Detect which cell encompasses the target text, then output its (x, y) center coordinate. 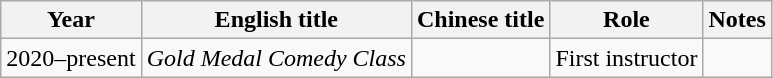
2020–present (71, 58)
Role (626, 20)
English title (276, 20)
Notes (737, 20)
Chinese title (480, 20)
Year (71, 20)
Gold Medal Comedy Class (276, 58)
First instructor (626, 58)
